Return the (X, Y) coordinate for the center point of the cell that contains the specified text.  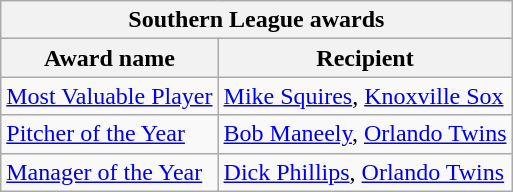
Recipient (365, 58)
Mike Squires, Knoxville Sox (365, 96)
Most Valuable Player (110, 96)
Dick Phillips, Orlando Twins (365, 172)
Manager of the Year (110, 172)
Award name (110, 58)
Pitcher of the Year (110, 134)
Bob Maneely, Orlando Twins (365, 134)
Southern League awards (256, 20)
